Capture the cell that displays the provided text and extract its (x, y) central coordinate. 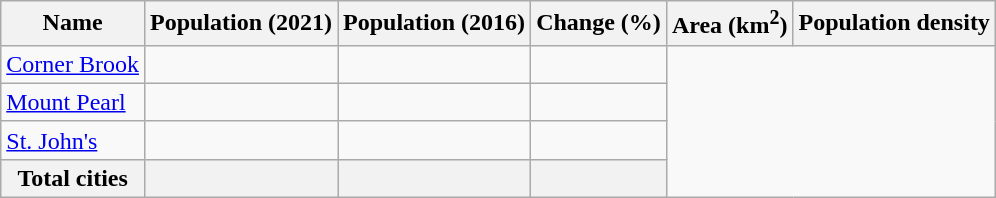
Change (%) (599, 24)
Name (73, 24)
Area (km2) (730, 24)
Total cities (73, 178)
Population (2021) (240, 24)
Mount Pearl (73, 102)
Population density (894, 24)
St. John's (73, 140)
Corner Brook (73, 64)
Population (2016) (434, 24)
